Scan for the cell matching the given text and deliver its [X, Y] coordinate at center. 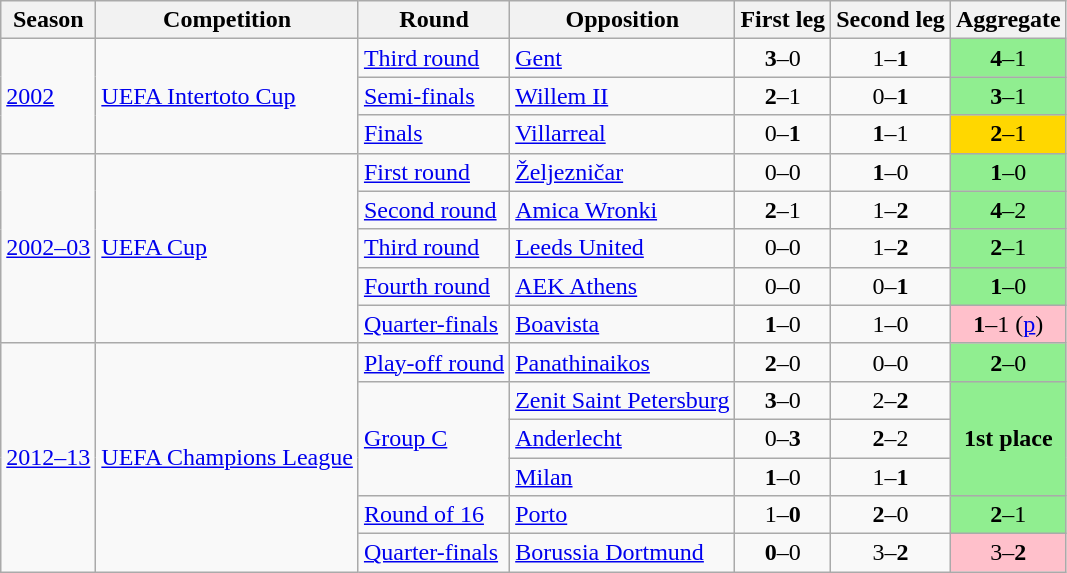
2002 [48, 96]
0–3 [783, 438]
Panathinaikos [622, 362]
Villarreal [622, 134]
First leg [783, 20]
Willem II [622, 96]
2002–03 [48, 248]
Season [48, 20]
Porto [622, 515]
2012–13 [48, 457]
Round of 16 [434, 515]
Opposition [622, 20]
Round [434, 20]
First round [434, 172]
AEK Athens [622, 286]
Second leg [891, 20]
Aggregate [1008, 20]
Group C [434, 438]
Milan [622, 477]
3–1 [1008, 96]
Amica Wronki [622, 210]
Semi-finals [434, 96]
Borussia Dortmund [622, 553]
Boavista [622, 324]
Zenit Saint Petersburg [622, 400]
Fourth round [434, 286]
Leeds United [622, 248]
Željezničar [622, 172]
UEFA Intertoto Cup [228, 96]
Competition [228, 20]
1–1 (p) [1008, 324]
Second round [434, 210]
Finals [434, 134]
Play-off round [434, 362]
Anderlecht [622, 438]
Gent [622, 58]
UEFA Cup [228, 248]
4–1 [1008, 58]
1st place [1008, 438]
4–2 [1008, 210]
UEFA Champions League [228, 457]
